Detect which cell encompasses the target text, then output its [X, Y] center coordinate. 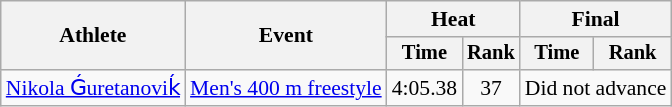
37 [491, 88]
Heat [454, 19]
Men's 400 m freestyle [286, 88]
Event [286, 36]
Nikola Ǵuretanoviḱ [93, 88]
4:05.38 [424, 88]
Athlete [93, 36]
Final [596, 19]
Did not advance [596, 88]
